Output the (x, y) coordinate of the center of the cell containing the given text.  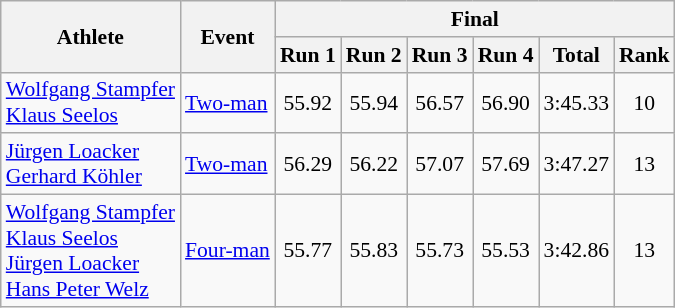
Wolfgang StampferKlaus Seelos (90, 102)
Run 3 (440, 55)
56.90 (506, 102)
3:47.27 (576, 164)
56.29 (308, 164)
3:45.33 (576, 102)
Four-man (228, 251)
Athlete (90, 36)
55.94 (374, 102)
57.69 (506, 164)
Rank (644, 55)
55.83 (374, 251)
Run 4 (506, 55)
55.77 (308, 251)
56.57 (440, 102)
56.22 (374, 164)
Final (475, 19)
57.07 (440, 164)
3:42.86 (576, 251)
10 (644, 102)
Wolfgang StampferKlaus SeelosJürgen LoackerHans Peter Welz (90, 251)
55.92 (308, 102)
Event (228, 36)
Jürgen LoackerGerhard Köhler (90, 164)
55.53 (506, 251)
55.73 (440, 251)
Run 1 (308, 55)
Total (576, 55)
Run 2 (374, 55)
